Pinpoint the cell where the given text exists, returning its (X, Y) midpoint coordinate. 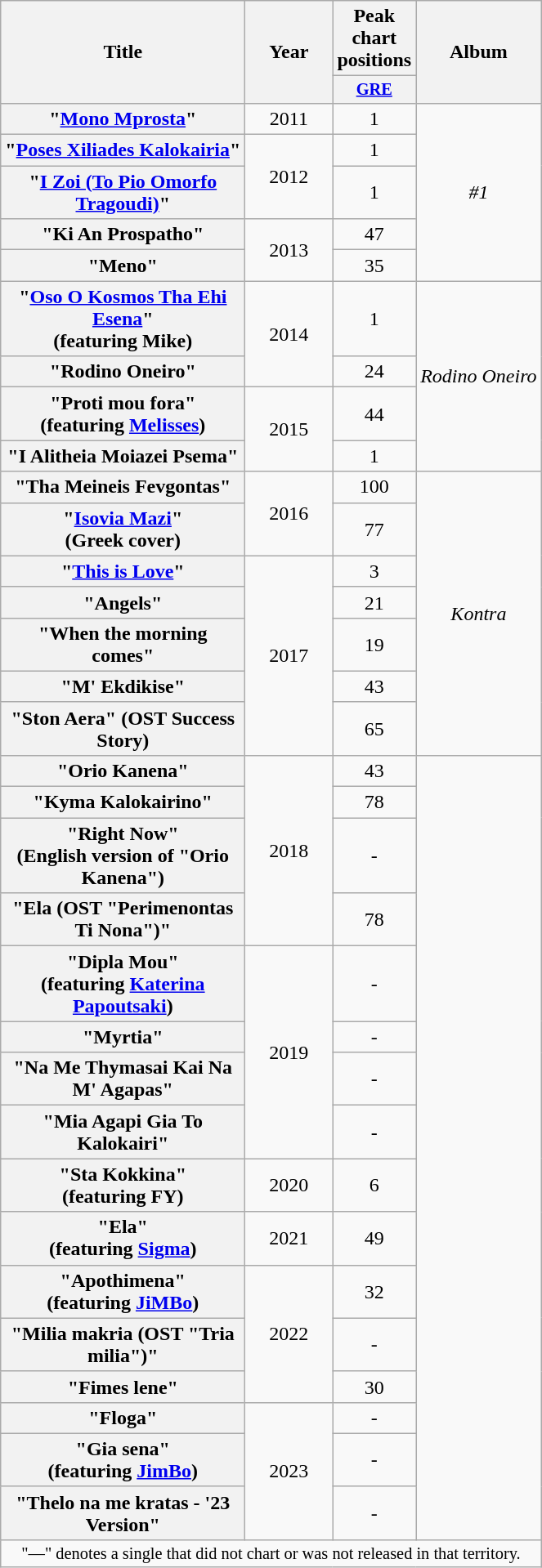
"M' Ekdikise" (123, 686)
2018 (289, 850)
2016 (289, 513)
"Μeno" (123, 266)
#1 (479, 191)
Year (289, 52)
6 (374, 1185)
"Floga" (123, 1418)
"Rodino Oneiro" (123, 372)
77 (374, 529)
"Thelo na me kratas - '23 Version" (123, 1513)
Title (123, 52)
"Proti mou fora"(featuring Melisses) (123, 413)
"Kyma Kalokairino" (123, 802)
"Myrtia" (123, 1037)
2019 (289, 1052)
"I Zoi (To Pio Omorfo Tragoudi)" (123, 193)
"Dipla Mou"(featuring Katerina Papoutsaki) (123, 984)
"Ela"(featuring Sigma) (123, 1239)
21 (374, 602)
"Orio Kanena" (123, 771)
44 (374, 413)
100 (374, 487)
49 (374, 1239)
24 (374, 372)
"This is Love" (123, 571)
"When the morning comes" (123, 644)
"Ston Aera" (OST Success Story) (123, 729)
2023 (289, 1471)
"Apothimena"(featuring JiMBo) (123, 1291)
19 (374, 644)
"Tha Meineis Fevgontas" (123, 487)
"Milia makria (OST "Tria milia")" (123, 1345)
2015 (289, 430)
"Poses Xiliades Kalokairia" (123, 150)
Kontra (479, 613)
65 (374, 729)
"Fimes lene" (123, 1387)
"Na Me Thymasai Kai Na M' Agapas" (123, 1079)
Album (479, 52)
"Ela (OST "Perimenontas Ti Nona")" (123, 920)
"Ki An Prospatho" (123, 235)
35 (374, 266)
"Isovia Mazi"(Greek cover) (123, 529)
2021 (289, 1239)
"Sta Kokkina"(featuring FY) (123, 1185)
"Gia sena"(featuring JimBo) (123, 1459)
3 (374, 571)
Peak chart positions (374, 38)
"Angels" (123, 602)
2012 (289, 176)
2020 (289, 1185)
30 (374, 1387)
2022 (289, 1333)
"Right Now"(English version of "Orio Kanena") (123, 855)
"—" denotes a single that did not chart or was not released in that territory. (271, 1553)
"Mono Mprosta" (123, 118)
2011 (289, 118)
47 (374, 235)
2014 (289, 334)
Rodino Oneiro (479, 376)
"Mia Agapi Gia To Kalokairi" (123, 1132)
2017 (289, 655)
"Oso O Kosmos Tha Ehi Esena"(featuring Mike) (123, 319)
"I Alitheia Moiazei Psema" (123, 456)
2013 (289, 250)
GRE (374, 90)
32 (374, 1291)
